Extract the (x, y) coordinate from the center of the cell holding the provided text.  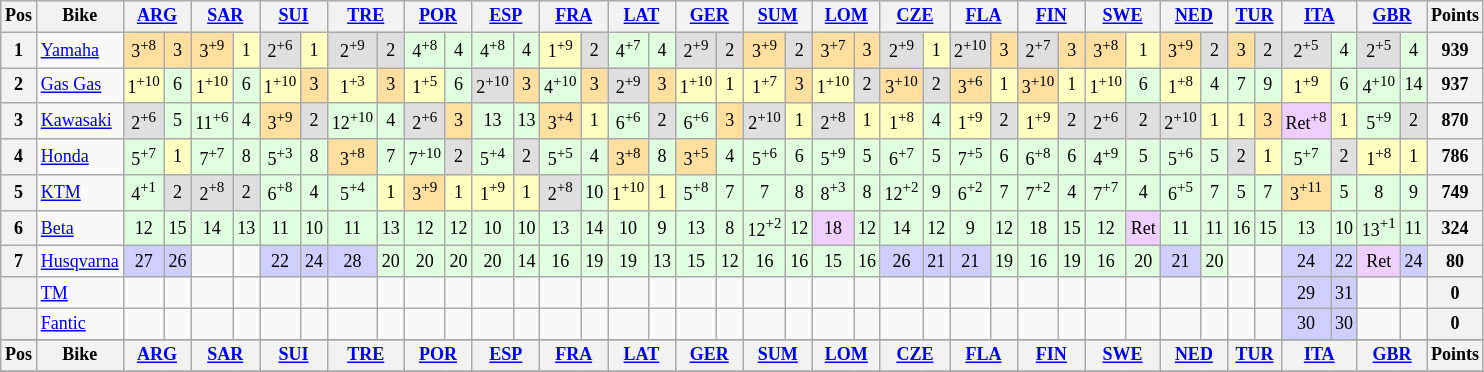
5+3 (280, 157)
3+6 (970, 86)
Honda (80, 157)
Yamaha (80, 50)
7+10 (424, 157)
3+7 (832, 50)
1+7 (764, 86)
3+11 (1306, 193)
Ret+8 (1306, 121)
4+9 (1106, 157)
29 (1306, 292)
749 (1456, 193)
3+4 (560, 121)
6+5 (1180, 193)
KTM (80, 193)
31 (1344, 292)
786 (1456, 157)
4+1 (144, 193)
Fantic (80, 324)
939 (1456, 50)
324 (1456, 228)
Kawasaki (80, 121)
2+7 (1038, 50)
5+5 (560, 157)
937 (1456, 86)
27 (144, 262)
1+3 (352, 86)
7+5 (970, 157)
8+3 (832, 193)
7+2 (1038, 193)
Beta (80, 228)
12+10 (352, 121)
TM (80, 292)
28 (352, 262)
13+1 (1378, 228)
6+2 (970, 193)
3+5 (696, 157)
4+7 (628, 50)
1+5 (424, 86)
80 (1456, 262)
870 (1456, 121)
Husqvarna (80, 262)
6+7 (902, 157)
Gas Gas (80, 86)
11+6 (212, 121)
5+8 (696, 193)
